Capture the cell that displays the provided text and extract its (x, y) central coordinate. 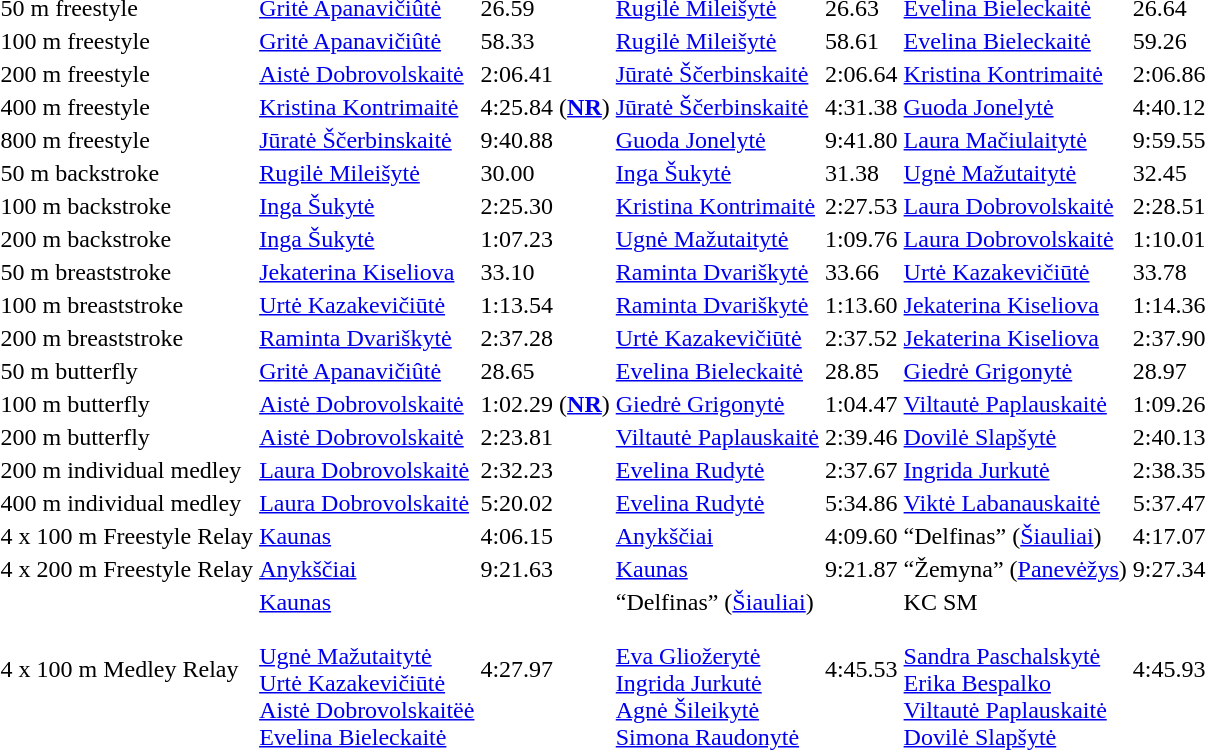
“Žemyna” (Panevėžys) (1015, 569)
28.65 (545, 371)
1:09.76 (861, 239)
58.33 (545, 41)
4:06.15 (545, 536)
“Delfinas” (Šiauliai) (1015, 536)
1:02.29 (NR) (545, 404)
5:20.02 (545, 503)
2:39.46 (861, 437)
9:21.87 (861, 569)
2:37.67 (861, 470)
2:37.28 (545, 338)
2:06.64 (861, 74)
2:37.52 (861, 338)
31.38 (861, 173)
4:09.60 (861, 536)
Dovilė Slapšytė (1015, 437)
2:27.53 (861, 206)
33.66 (861, 272)
1:07.23 (545, 239)
Laura Mačiulaitytė (1015, 140)
28.85 (861, 371)
1:04.47 (861, 404)
9:21.63 (545, 569)
4:31.38 (861, 107)
4:25.84 (NR) (545, 107)
9:41.80 (861, 140)
Ingrida Jurkutė (1015, 470)
30.00 (545, 173)
2:23.81 (545, 437)
9:40.88 (545, 140)
5:34.86 (861, 503)
1:13.60 (861, 305)
58.61 (861, 41)
2:25.30 (545, 206)
2:06.41 (545, 74)
2:32.23 (545, 470)
Viktė Labanauskaitė (1015, 503)
1:13.54 (545, 305)
33.10 (545, 272)
